Extract the (X, Y) coordinate from the center of the cell holding the provided text.  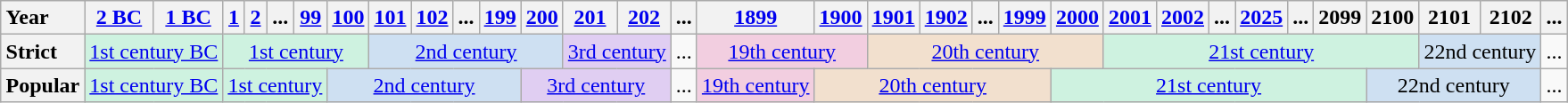
2101 (1450, 18)
2025 (1261, 18)
2102 (1511, 18)
1900 (840, 18)
200 (542, 18)
101 (391, 18)
102 (432, 18)
100 (348, 18)
1901 (894, 18)
1899 (755, 18)
2000 (1077, 18)
2100 (1393, 18)
1 BC (188, 18)
201 (590, 18)
202 (644, 18)
2099 (1340, 18)
1999 (1024, 18)
1902 (945, 18)
Year (43, 18)
99 (310, 18)
Popular (43, 85)
2001 (1129, 18)
1 (234, 18)
199 (499, 18)
2 BC (120, 18)
2 (255, 18)
2002 (1183, 18)
Strict (43, 51)
